Pinpoint the cell where the given text exists, returning its [X, Y] midpoint coordinate. 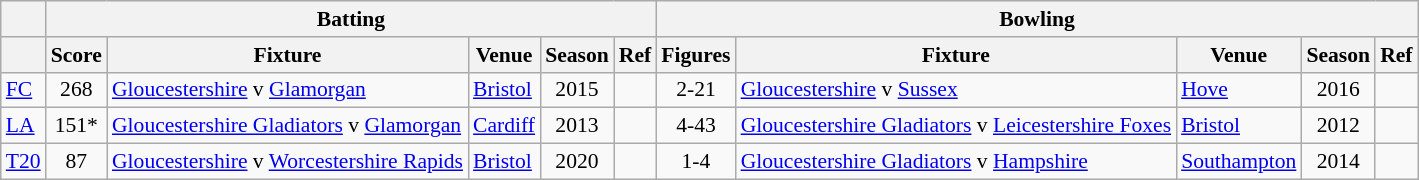
Gloucestershire v Glamorgan [288, 90]
FC [24, 90]
2014 [1338, 162]
Batting [352, 19]
Gloucestershire v Worcestershire Rapids [288, 162]
T20 [24, 162]
Hove [1238, 90]
LA [24, 126]
Gloucestershire Gladiators v Leicestershire Foxes [956, 126]
2016 [1338, 90]
Cardiff [504, 126]
2-21 [696, 90]
87 [76, 162]
4-43 [696, 126]
Figures [696, 55]
Southampton [1238, 162]
1-4 [696, 162]
268 [76, 90]
151* [76, 126]
Gloucestershire v Sussex [956, 90]
2015 [577, 90]
2013 [577, 126]
2012 [1338, 126]
Gloucestershire Gladiators v Glamorgan [288, 126]
2020 [577, 162]
Score [76, 55]
Bowling [1036, 19]
Gloucestershire Gladiators v Hampshire [956, 162]
